Identify which cell holds the provided text, then report its [x, y] central coordinate. 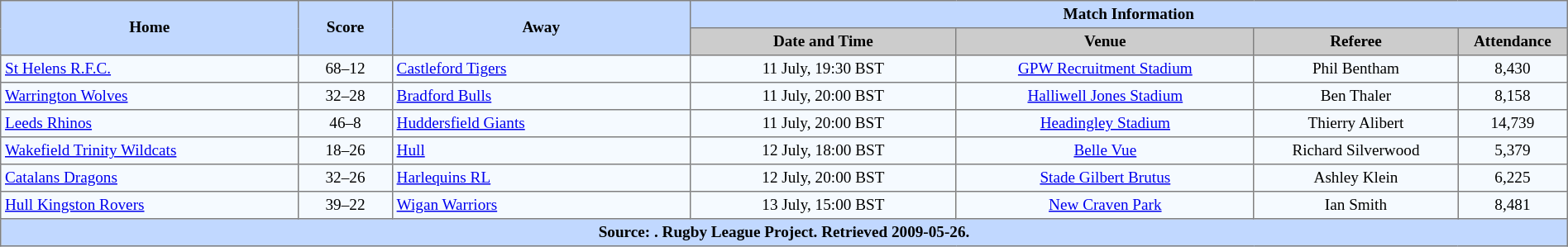
Home [150, 28]
32–28 [346, 96]
14,739 [1513, 124]
Warrington Wolves [150, 96]
12 July, 20:00 BST [823, 178]
18–26 [346, 150]
Thierry Alibert [1355, 124]
Belle Vue [1105, 150]
11 July, 19:30 BST [823, 69]
Bradford Bulls [541, 96]
Halliwell Jones Stadium [1105, 96]
Attendance [1513, 41]
Match Information [1128, 15]
Date and Time [823, 41]
68–12 [346, 69]
Wigan Warriors [541, 205]
Ashley Klein [1355, 178]
6,225 [1513, 178]
8,158 [1513, 96]
GPW Recruitment Stadium [1105, 69]
Hull Kingston Rovers [150, 205]
Ian Smith [1355, 205]
39–22 [346, 205]
12 July, 18:00 BST [823, 150]
Catalans Dragons [150, 178]
Ben Thaler [1355, 96]
8,481 [1513, 205]
5,379 [1513, 150]
Phil Bentham [1355, 69]
Castleford Tigers [541, 69]
Wakefield Trinity Wildcats [150, 150]
46–8 [346, 124]
Harlequins RL [541, 178]
8,430 [1513, 69]
Headingley Stadium [1105, 124]
13 July, 15:00 BST [823, 205]
Leeds Rhinos [150, 124]
Venue [1105, 41]
Referee [1355, 41]
St Helens R.F.C. [150, 69]
32–26 [346, 178]
Stade Gilbert Brutus [1105, 178]
Score [346, 28]
Richard Silverwood [1355, 150]
Huddersfield Giants [541, 124]
New Craven Park [1105, 205]
Away [541, 28]
Source: . Rugby League Project. Retrieved 2009-05-26. [784, 233]
Hull [541, 150]
